Locate the cell with the specified text and output its [X, Y] center coordinate. 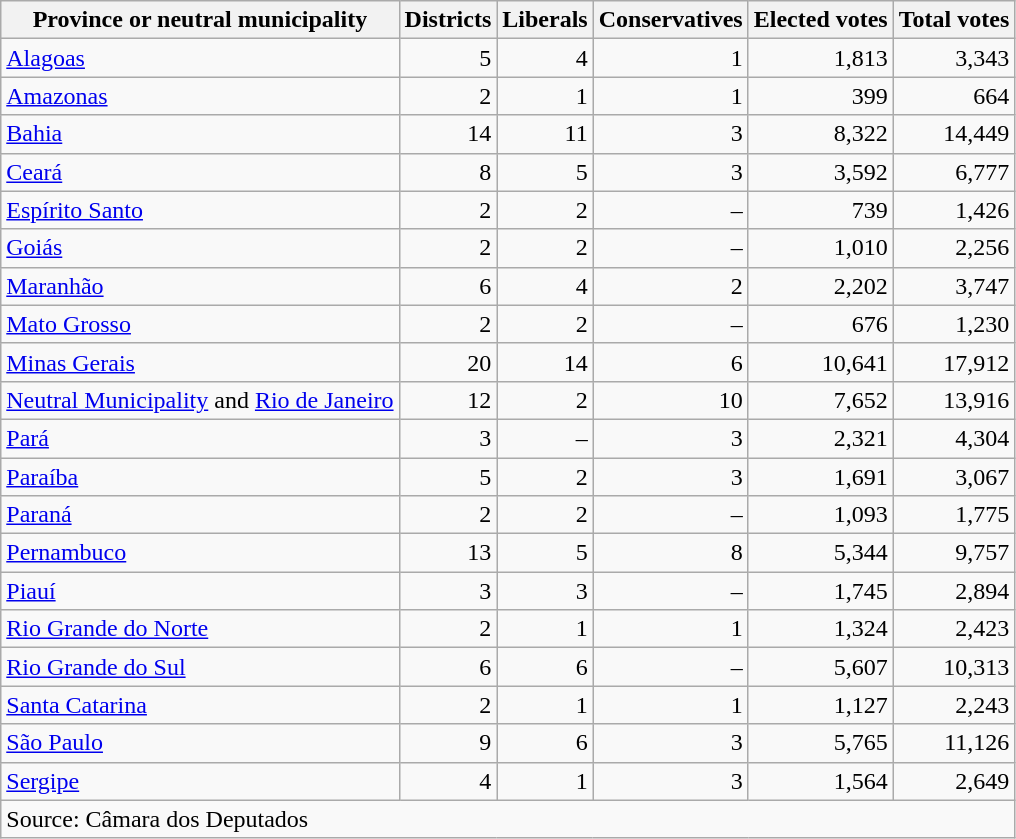
10,641 [820, 362]
1,691 [820, 477]
676 [820, 324]
Bahia [200, 134]
11 [545, 134]
2,202 [820, 286]
13,916 [954, 400]
8,322 [820, 134]
Conservatives [670, 20]
2,649 [954, 781]
9,757 [954, 553]
7,652 [820, 400]
Santa Catarina [200, 705]
6,777 [954, 172]
1,564 [820, 781]
Amazonas [200, 96]
Pernambuco [200, 553]
739 [820, 210]
Paraíba [200, 477]
13 [448, 553]
14,449 [954, 134]
5,344 [820, 553]
Mato Grosso [200, 324]
1,813 [820, 58]
5,765 [820, 743]
1,230 [954, 324]
3,067 [954, 477]
10 [670, 400]
664 [954, 96]
Rio Grande do Norte [200, 629]
Minas Gerais [200, 362]
Paraná [200, 515]
Maranhão [200, 286]
1,093 [820, 515]
Rio Grande do Sul [200, 667]
1,324 [820, 629]
5,607 [820, 667]
20 [448, 362]
Pará [200, 438]
11,126 [954, 743]
Espírito Santo [200, 210]
Province or neutral municipality [200, 20]
Neutral Municipality and Rio de Janeiro [200, 400]
3,592 [820, 172]
Alagoas [200, 58]
2,423 [954, 629]
2,894 [954, 591]
Districts [448, 20]
Sergipe [200, 781]
Elected votes [820, 20]
3,747 [954, 286]
Goiás [200, 248]
1,426 [954, 210]
17,912 [954, 362]
10,313 [954, 667]
1,010 [820, 248]
Source: Câmara dos Deputados [508, 819]
2,243 [954, 705]
3,343 [954, 58]
São Paulo [200, 743]
Ceará [200, 172]
1,775 [954, 515]
2,256 [954, 248]
12 [448, 400]
399 [820, 96]
Liberals [545, 20]
Piauí [200, 591]
Total votes [954, 20]
9 [448, 743]
1,745 [820, 591]
4,304 [954, 438]
1,127 [820, 705]
2,321 [820, 438]
